Provide the (x, y) coordinate of the cell's center where the given text is located.  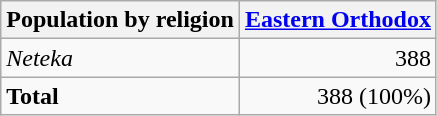
Population by religion (120, 20)
Eastern Orthodox (338, 20)
Total (120, 96)
388 (100%) (338, 96)
Neteka (120, 58)
388 (338, 58)
